Pinpoint the cell where the given text exists, returning its [x, y] midpoint coordinate. 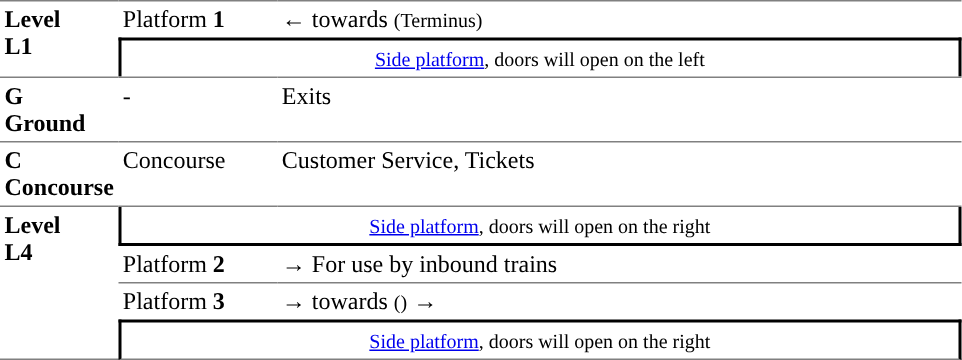
Customer Service, Tickets [619, 174]
→ For use by inbound trains [619, 265]
Concourse [198, 174]
Side platform, doors will open on the left [540, 58]
LevelL1 [59, 38]
LevelL4 [59, 284]
Platform 2 [198, 265]
Platform 1 [198, 19]
- [198, 109]
→ towards () → [619, 302]
← towards (Terminus) [619, 19]
Platform 3 [198, 302]
GGround [59, 109]
Exits [619, 109]
CConcourse [59, 174]
